Provide the (x, y) coordinate of the cell's center where the given text is located.  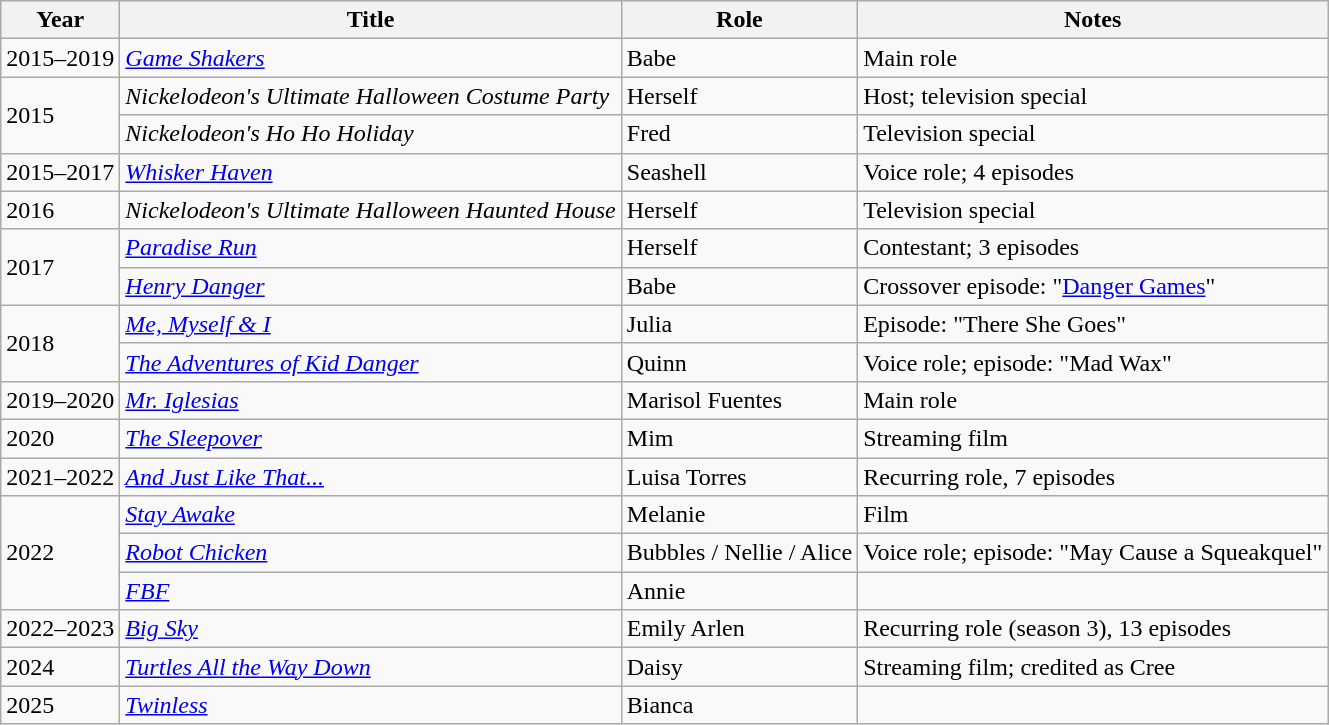
Film (1093, 515)
Turtles All the Way Down (370, 667)
Host; television special (1093, 96)
Seashell (739, 172)
Mim (739, 438)
Me, Myself & I (370, 324)
The Adventures of Kid Danger (370, 362)
Bianca (739, 705)
2015–2017 (60, 172)
2022 (60, 553)
Twinless (370, 705)
Luisa Torres (739, 477)
Nickelodeon's Ultimate Halloween Haunted House (370, 210)
Big Sky (370, 629)
Year (60, 20)
Nickelodeon's Ho Ho Holiday (370, 134)
2022–2023 (60, 629)
2017 (60, 267)
Julia (739, 324)
Notes (1093, 20)
Title (370, 20)
Quinn (739, 362)
2025 (60, 705)
Annie (739, 591)
Voice role; 4 episodes (1093, 172)
Daisy (739, 667)
Crossover episode: "Danger Games" (1093, 286)
Voice role; episode: "May Cause a Squeakquel" (1093, 553)
The Sleepover (370, 438)
2019–2020 (60, 400)
Contestant; 3 episodes (1093, 248)
Emily Arlen (739, 629)
2021–2022 (60, 477)
Episode: "There She Goes" (1093, 324)
Fred (739, 134)
Game Shakers (370, 58)
2015–2019 (60, 58)
2024 (60, 667)
Paradise Run (370, 248)
And Just Like That... (370, 477)
Voice role; episode: "Mad Wax" (1093, 362)
Mr. Iglesias (370, 400)
Streaming film; credited as Cree (1093, 667)
Melanie (739, 515)
Role (739, 20)
Stay Awake (370, 515)
2020 (60, 438)
Robot Chicken (370, 553)
2015 (60, 115)
Marisol Fuentes (739, 400)
Streaming film (1093, 438)
Nickelodeon's Ultimate Halloween Costume Party (370, 96)
2016 (60, 210)
Bubbles / Nellie / Alice (739, 553)
2018 (60, 343)
Whisker Haven (370, 172)
Henry Danger (370, 286)
Recurring role (season 3), 13 episodes (1093, 629)
Recurring role, 7 episodes (1093, 477)
FBF (370, 591)
